Find where the given text appears and provide that cell's center as (x, y) coordinate. 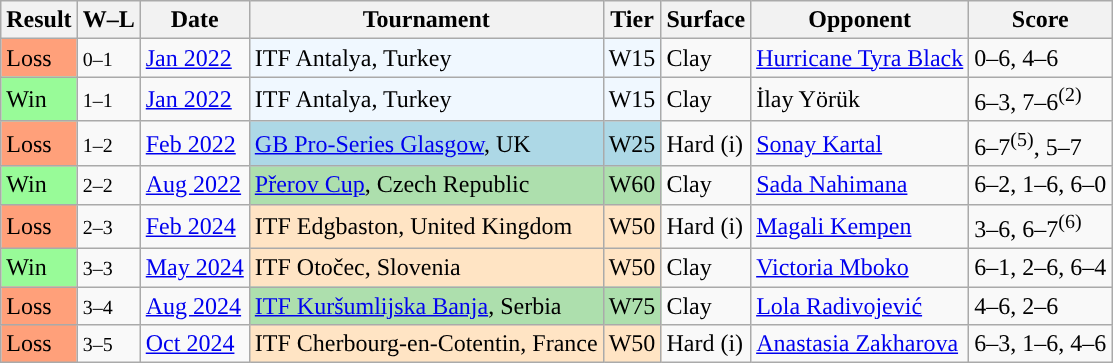
Tier (632, 20)
1–2 (108, 144)
6–2, 1–6, 6–0 (1040, 185)
2–2 (108, 185)
May 2024 (194, 268)
6–7(5), 5–7 (1040, 144)
Aug 2022 (194, 185)
6–3, 1–6, 4–6 (1040, 344)
Date (194, 20)
Tournament (426, 20)
Aug 2024 (194, 306)
3–5 (108, 344)
Result (39, 20)
W25 (632, 144)
ITF Otočec, Slovenia (426, 268)
ITF Cherbourg-en-Cotentin, France (426, 344)
3–6, 6–7(6) (1040, 226)
0–6, 4–6 (1040, 58)
Sada Nahimana (860, 185)
1–1 (108, 100)
Opponent (860, 20)
Oct 2024 (194, 344)
ITF Edgbaston, United Kingdom (426, 226)
Surface (706, 20)
6–1, 2–6, 6–4 (1040, 268)
6–3, 7–6(2) (1040, 100)
Lola Radivojević (860, 306)
W–L (108, 20)
Score (1040, 20)
Feb 2022 (194, 144)
ITF Kuršumlijska Banja, Serbia (426, 306)
3–3 (108, 268)
W75 (632, 306)
0–1 (108, 58)
2–3 (108, 226)
3–4 (108, 306)
W60 (632, 185)
Přerov Cup, Czech Republic (426, 185)
GB Pro-Series Glasgow, UK (426, 144)
Hurricane Tyra Black (860, 58)
Magali Kempen (860, 226)
Victoria Mboko (860, 268)
Sonay Kartal (860, 144)
Anastasia Zakharova (860, 344)
4–6, 2–6 (1040, 306)
İlay Yörük (860, 100)
Feb 2024 (194, 226)
